Detect which cell encompasses the target text, then output its (X, Y) center coordinate. 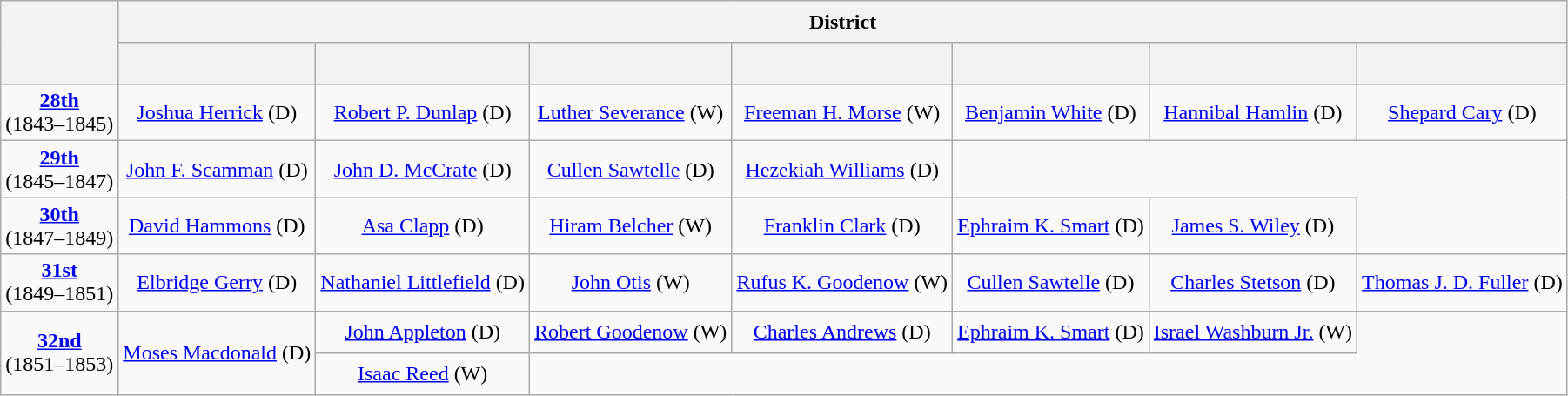
John D. McCrate (D) (423, 169)
Charles Stetson (D) (1253, 282)
32nd(1851–1853) (59, 352)
Israel Washburn Jr. (W) (1253, 332)
Robert P. Dunlap (D) (423, 113)
Franklin Clark (D) (842, 226)
Hiram Belcher (W) (630, 226)
District (842, 22)
Rufus K. Goodenow (W) (842, 282)
30th(1847–1849) (59, 226)
29th(1845–1847) (59, 169)
John Otis (W) (630, 282)
Joshua Herrick (D) (218, 113)
John F. Scamman (D) (218, 169)
Moses Macdonald (D) (218, 352)
James S. Wiley (D) (1253, 226)
Hezekiah Williams (D) (842, 169)
Luther Severance (W) (630, 113)
Robert Goodenow (W) (630, 332)
Hannibal Hamlin (D) (1253, 113)
Freeman H. Morse (W) (842, 113)
Elbridge Gerry (D) (218, 282)
Benjamin White (D) (1051, 113)
Asa Clapp (D) (423, 226)
Isaac Reed (W) (423, 373)
David Hammons (D) (218, 226)
John Appleton (D) (423, 332)
31st(1849–1851) (59, 282)
28th(1843–1845) (59, 113)
Nathaniel Littlefield (D) (423, 282)
Charles Andrews (D) (842, 332)
Thomas J. D. Fuller (D) (1463, 282)
Shepard Cary (D) (1463, 113)
